Provide the (x, y) coordinate of the cell's center where the given text is located.  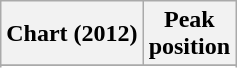
Chart (2012) (72, 34)
Peakposition (189, 34)
